Locate the cell with the specified text and output its [X, Y] center coordinate. 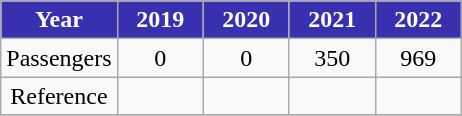
969 [418, 58]
2020 [246, 20]
Year [59, 20]
2019 [160, 20]
Passengers [59, 58]
Reference [59, 96]
350 [332, 58]
2022 [418, 20]
2021 [332, 20]
